Extract the (X, Y) coordinate from the center of the cell holding the provided text.  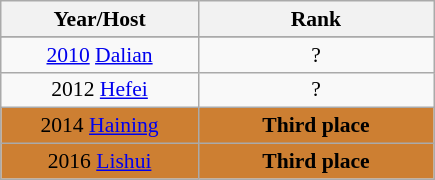
2010 Dalian (100, 55)
2016 Lishui (100, 162)
Rank (316, 19)
Year/Host (100, 19)
2012 Hefei (100, 90)
2014 Haining (100, 126)
